For the text-containing cell, return its midpoint in [x, y] coordinate format. 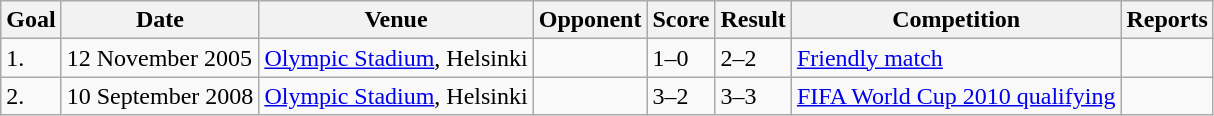
Date [160, 20]
Goal [31, 20]
Opponent [590, 20]
Reports [1167, 20]
2. [31, 96]
3–3 [753, 96]
3–2 [681, 96]
2–2 [753, 58]
Friendly match [956, 58]
Score [681, 20]
Competition [956, 20]
FIFA World Cup 2010 qualifying [956, 96]
Venue [396, 20]
1–0 [681, 58]
10 September 2008 [160, 96]
1. [31, 58]
Result [753, 20]
12 November 2005 [160, 58]
